Scan for the cell matching the given text and deliver its (x, y) coordinate at center. 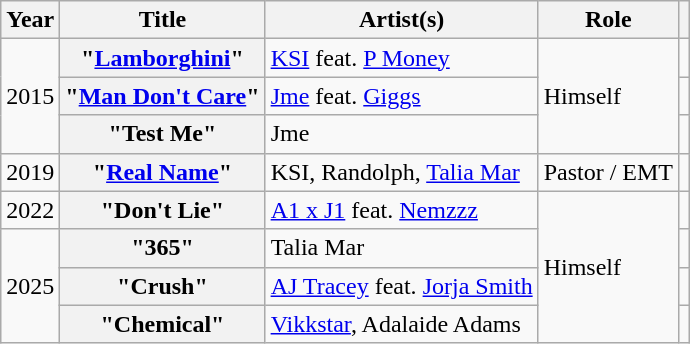
Jme (402, 134)
Pastor / EMT (608, 172)
Talia Mar (402, 248)
Year (30, 20)
Vikkstar, Adalaide Adams (402, 324)
Jme feat. Giggs (402, 96)
2015 (30, 96)
Title (162, 20)
"Man Don't Care" (162, 96)
KSI, Randolph, Talia Mar (402, 172)
"Lamborghini" (162, 58)
"Crush" (162, 286)
"Real Name" (162, 172)
"Don't Lie" (162, 210)
"Test Me" (162, 134)
A1 x J1 feat. Nemzzz (402, 210)
2022 (30, 210)
KSI feat. P Money (402, 58)
2019 (30, 172)
"Chemical" (162, 324)
AJ Tracey feat. Jorja Smith (402, 286)
"365" (162, 248)
Role (608, 20)
Artist(s) (402, 20)
2025 (30, 286)
